Search for the cell housing the specified text and yield its (x, y) center coordinate. 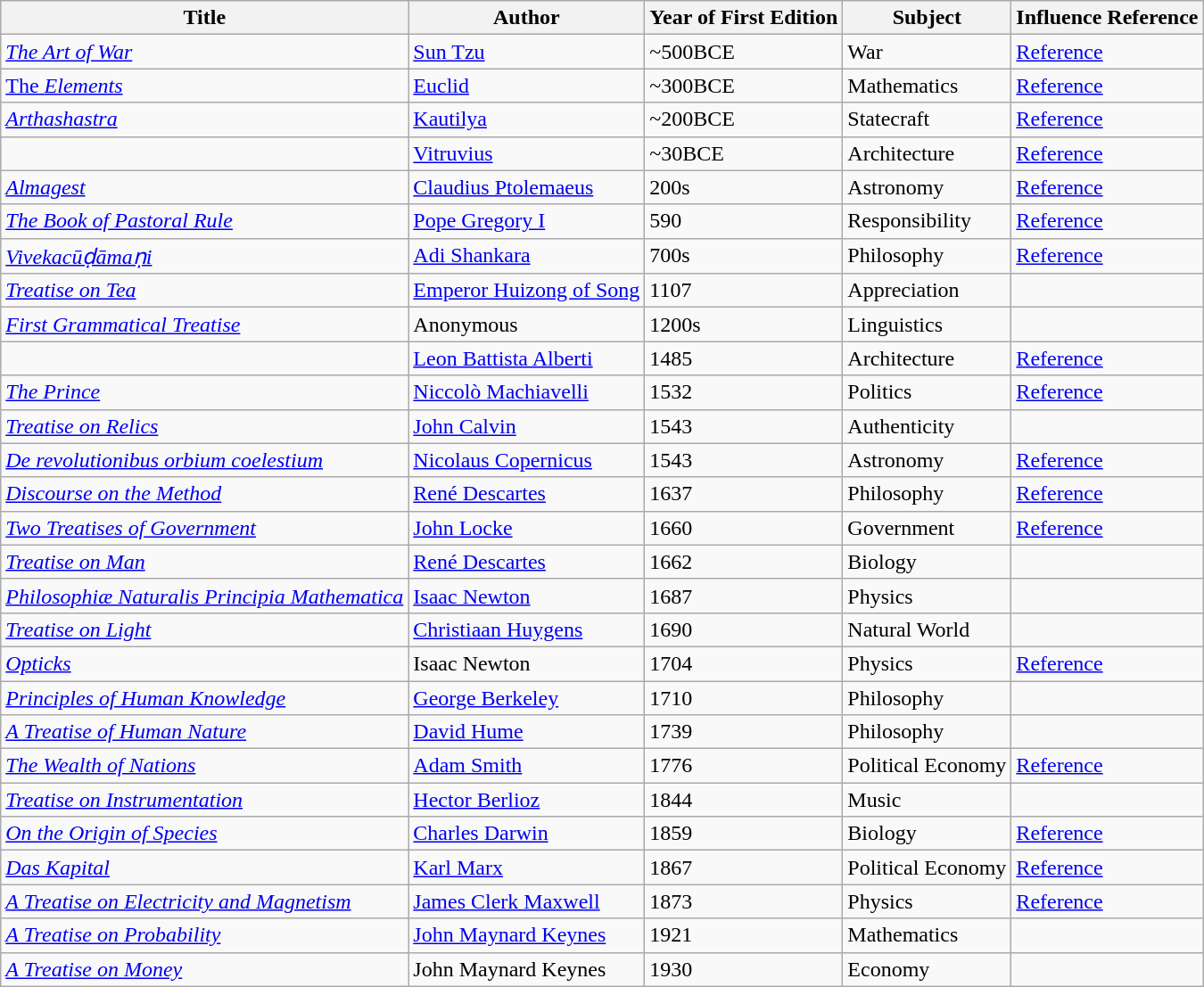
590 (744, 221)
Principles of Human Knowledge (205, 698)
David Hume (526, 732)
Influence Reference (1108, 18)
1107 (744, 291)
~200BCE (744, 119)
Author (526, 18)
John Calvin (526, 426)
John Locke (526, 528)
A Treatise on Probability (205, 935)
Authenticity (928, 426)
1687 (744, 596)
~500BCE (744, 52)
Linguistics (928, 325)
War (928, 52)
A Treatise on Money (205, 969)
Karl Marx (526, 868)
Hector Berlioz (526, 800)
The Book of Pastoral Rule (205, 221)
1739 (744, 732)
Economy (928, 969)
Title (205, 18)
Christiaan Huygens (526, 629)
1485 (744, 358)
A Treatise of Human Nature (205, 732)
1690 (744, 629)
Das Kapital (205, 868)
Two Treatises of Government (205, 528)
Responsibility (928, 221)
1637 (744, 494)
The Art of War (205, 52)
On the Origin of Species (205, 834)
700s (744, 256)
1200s (744, 325)
1921 (744, 935)
1844 (744, 800)
~30BCE (744, 153)
Anonymous (526, 325)
Treatise on Instrumentation (205, 800)
Philosophiæ Naturalis Principia Mathematica (205, 596)
Kautilya (526, 119)
Euclid (526, 86)
James Clerk Maxwell (526, 901)
200s (744, 187)
Opticks (205, 663)
1662 (744, 562)
Charles Darwin (526, 834)
The Elements (205, 86)
A Treatise on Electricity and Magnetism (205, 901)
Treatise on Man (205, 562)
Almagest (205, 187)
De revolutionibus orbium coelestium (205, 460)
Statecraft (928, 119)
Vivekacūḍāmaṇi (205, 256)
1873 (744, 901)
Emperor Huizong of Song (526, 291)
Appreciation (928, 291)
Arthashastra (205, 119)
Pope Gregory I (526, 221)
Claudius Ptolemaeus (526, 187)
Year of First Edition (744, 18)
Adam Smith (526, 766)
Treatise on Relics (205, 426)
1859 (744, 834)
Discourse on the Method (205, 494)
1710 (744, 698)
Government (928, 528)
Natural World (928, 629)
Adi Shankara (526, 256)
~300BCE (744, 86)
The Prince (205, 392)
1704 (744, 663)
Treatise on Light (205, 629)
Treatise on Tea (205, 291)
George Berkeley (526, 698)
Politics (928, 392)
Subject (928, 18)
Music (928, 800)
1867 (744, 868)
1776 (744, 766)
Niccolò Machiavelli (526, 392)
Vitruvius (526, 153)
The Wealth of Nations (205, 766)
First Grammatical Treatise (205, 325)
1532 (744, 392)
Leon Battista Alberti (526, 358)
1660 (744, 528)
Nicolaus Copernicus (526, 460)
1930 (744, 969)
Sun Tzu (526, 52)
